Find where the given text appears and provide that cell's center as [x, y] coordinate. 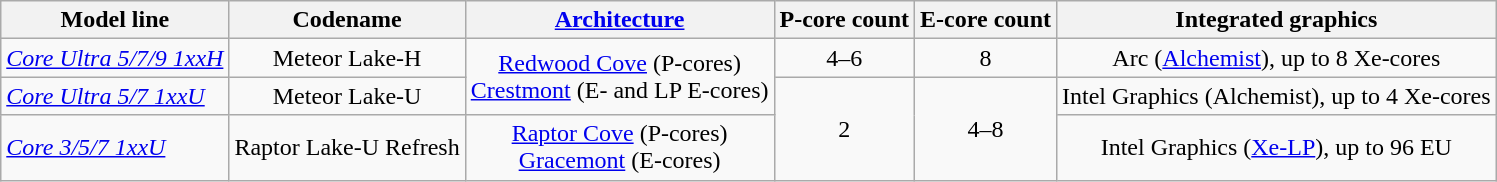
4–6 [844, 58]
Raptor Lake-U Refresh [347, 148]
Model line [115, 20]
Intel Graphics (Alchemist), up to 4 Xe-cores [1277, 96]
Meteor Lake-U [347, 96]
Integrated graphics [1277, 20]
Raptor Cove (P-cores)Gracemont (E-cores) [620, 148]
Architecture [620, 20]
4–8 [986, 128]
P-core count [844, 20]
Core 3/5/7 1xxU [115, 148]
Meteor Lake-H [347, 58]
E-core count [986, 20]
Core Ultra 5/7 1xxU [115, 96]
2 [844, 128]
Intel Graphics (Xe-LP), up to 96 EU [1277, 148]
Redwood Cove (P-cores)Crestmont (E- and LP E-cores) [620, 77]
Codename [347, 20]
Arc (Alchemist), up to 8 Xe-cores [1277, 58]
8 [986, 58]
Core Ultra 5/7/9 1xxH [115, 58]
